Return [x, y] of the center of cell containing provided text 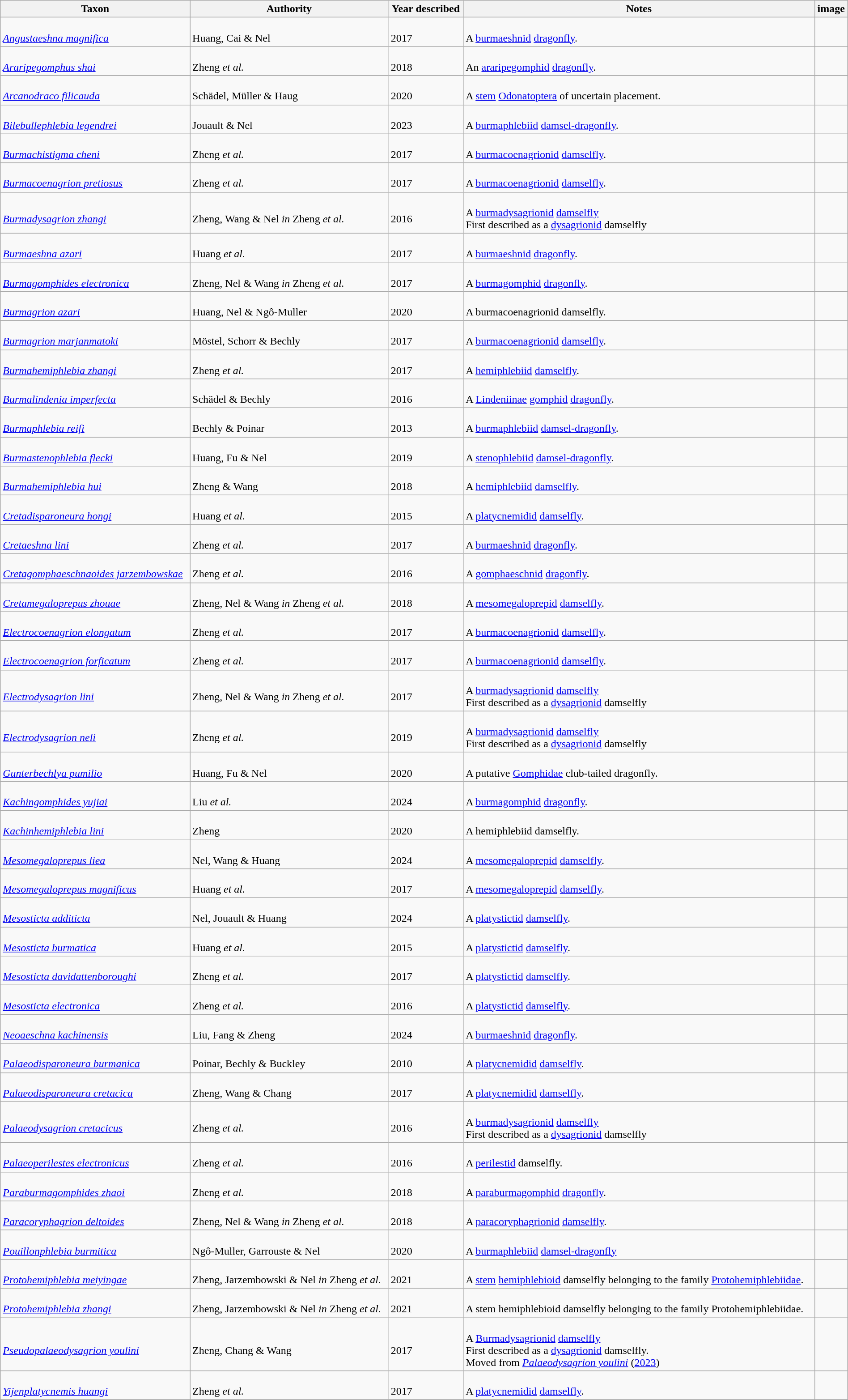
Burmagomphides electronica [95, 277]
Pseudopalaeodysagrion youlini [95, 1344]
Zheng, Wang & Nel in Zheng et al. [289, 213]
Notes [639, 9]
Zheng, Wang & Chang [289, 1087]
Electrocoenagrion forficatum [95, 655]
Palaeodisparoneura cretacica [95, 1087]
Cretadisparoneura hongi [95, 510]
Jouault & Nel [289, 119]
Mesosticta additicta [95, 913]
Burmadysagrion zhangi [95, 213]
Pouillonphlebia burmitica [95, 1245]
Palaeoperilestes electronicus [95, 1157]
Araripegomphus shai [95, 61]
A burmaphlebiid damsel-dragonfly [639, 1245]
Mesomegaloprepus liea [95, 854]
Burmagrion azari [95, 306]
Cretamegaloprepus zhouae [95, 597]
A paracoryphagrionid damselfly. [639, 1215]
Schädel & Bechly [289, 394]
Ngô-Muller, Garrouste & Nel [289, 1245]
A paraburmagomphid dragonfly. [639, 1187]
An araripegomphid dragonfly. [639, 61]
A stenophlebiid damsel-dragonfly. [639, 452]
Protohemiphlebia meiyingae [95, 1273]
Electrodysagrion lini [95, 690]
Zheng [289, 825]
image [831, 9]
2013 [426, 422]
Palaeodisparoneura burmanica [95, 1058]
Burmastenophlebia flecki [95, 452]
Huang, Nel & Ngô-Muller [289, 306]
Nel, Wang & Huang [289, 854]
Burmahemiphlebia hui [95, 481]
Möstel, Schorr & Bechly [289, 335]
Burmachistigma cheni [95, 149]
Liu et al. [289, 796]
Kachinhemiphlebia lini [95, 825]
Neoaeschna kachinensis [95, 1029]
Gunterbechlya pumilio [95, 767]
Kachingomphides yujiai [95, 796]
Burmaeshna azari [95, 248]
A putative Gomphidae club-tailed dragonfly. [639, 767]
2023 [426, 119]
Authority [289, 9]
Year described [426, 9]
Burmalindenia imperfecta [95, 394]
Bilebullephlebia legendrei [95, 119]
Palaeodysagrion cretacicus [95, 1122]
Zheng, Chang & Wang [289, 1344]
2010 [426, 1058]
Burmaphlebia reifi [95, 422]
Nel, Jouault & Huang [289, 913]
Huang, Cai & Nel [289, 32]
A Lindeniinae gomphid dragonfly. [639, 394]
Burmagrion marjanmatoki [95, 335]
Electrocoenagrion elongatum [95, 626]
Liu, Fang & Zheng [289, 1029]
Burmahemiphlebia zhangi [95, 364]
Paraburmagomphides zhaoi [95, 1187]
Yijenplatycnemis huangi [95, 1385]
Cretaeshna lini [95, 539]
Angustaeshna magnifica [95, 32]
Mesosticta davidattenboroughi [95, 971]
Taxon [95, 9]
Protohemiphlebia zhangi [95, 1303]
Electrodysagrion neli [95, 732]
A Burmadysagrionid damselfly First described as a dysagrionid damselfly.Moved from Palaeodysagrion youlini (2023) [639, 1344]
Bechly & Poinar [289, 422]
Schädel, Müller & Haug [289, 90]
A perilestid damselfly. [639, 1157]
A stem Odonatoptera of uncertain placement. [639, 90]
A gomphaeschnid dragonfly. [639, 568]
Mesosticta electronica [95, 1000]
Arcanodraco filicauda [95, 90]
Paracoryphagrion deltoides [95, 1215]
Zheng & Wang [289, 481]
Burmacoenagrion pretiosus [95, 177]
Cretagomphaeschnaoides jarzembowskae [95, 568]
Poinar, Bechly & Buckley [289, 1058]
Mesosticta burmatica [95, 941]
Mesomegaloprepus magnificus [95, 883]
